Extract the (X, Y) coordinate from the center of the cell holding the provided text.  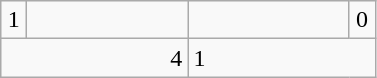
4 (94, 58)
0 (362, 20)
